From the cell containing the given text, extract its center point as (X, Y) coordinate. 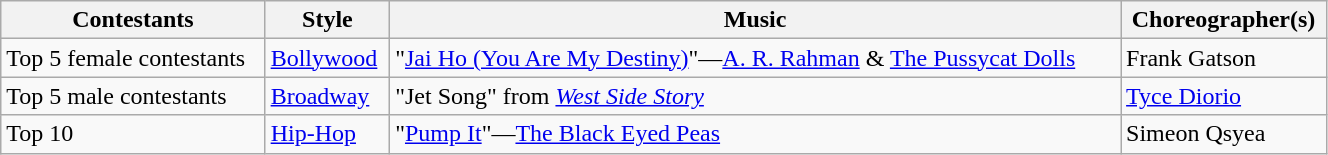
"Pump It"—The Black Eyed Peas (756, 134)
Simeon Qsyea (1224, 134)
Contestants (133, 20)
Tyce Diorio (1224, 96)
Style (328, 20)
Choreographer(s) (1224, 20)
Broadway (328, 96)
Top 10 (133, 134)
Top 5 female contestants (133, 58)
"Jai Ho (You Are My Destiny)"—A. R. Rahman & The Pussycat Dolls (756, 58)
Hip-Hop (328, 134)
Top 5 male contestants (133, 96)
Frank Gatson (1224, 58)
"Jet Song" from West Side Story (756, 96)
Music (756, 20)
Bollywood (328, 58)
